Return the (x, y) coordinate for the center point of the cell that contains the specified text.  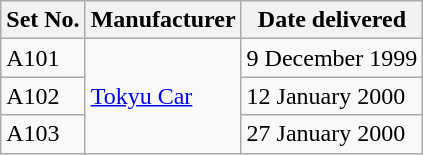
Set No. (43, 20)
Tokyu Car (163, 96)
A101 (43, 58)
A103 (43, 134)
Manufacturer (163, 20)
A102 (43, 96)
12 January 2000 (332, 96)
9 December 1999 (332, 58)
Date delivered (332, 20)
27 January 2000 (332, 134)
